Provide the [x, y] coordinate of the cell's center where the given text is located.  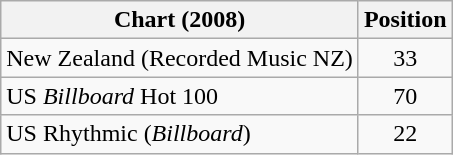
33 [405, 58]
US Rhythmic (Billboard) [180, 134]
22 [405, 134]
70 [405, 96]
US Billboard Hot 100 [180, 96]
New Zealand (Recorded Music NZ) [180, 58]
Chart (2008) [180, 20]
Position [405, 20]
